Locate the cell with the specified text and output its (X, Y) center coordinate. 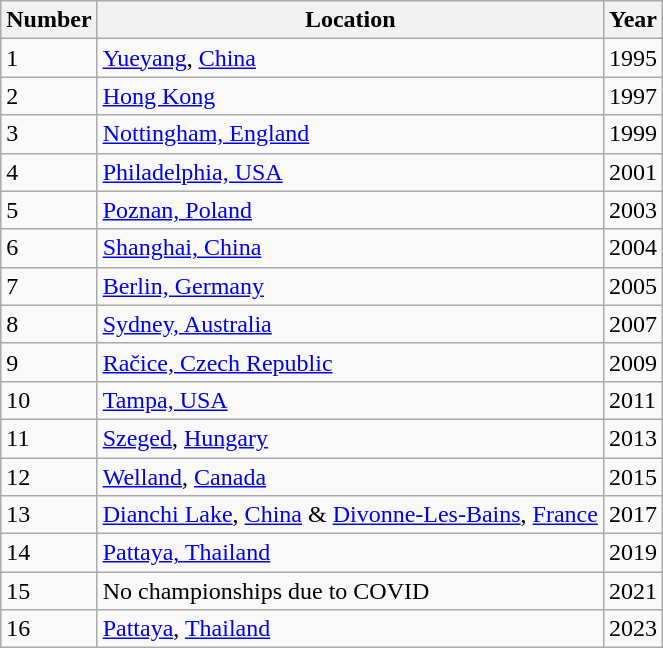
Philadelphia, USA (350, 172)
2013 (632, 438)
Number (49, 20)
No championships due to COVID (350, 591)
8 (49, 324)
6 (49, 248)
Dianchi Lake, China & Divonne-Les-Bains, France (350, 515)
Berlin, Germany (350, 286)
Tampa, USA (350, 400)
2007 (632, 324)
13 (49, 515)
2011 (632, 400)
1995 (632, 58)
Szeged, Hungary (350, 438)
2023 (632, 629)
Nottingham, England (350, 134)
2 (49, 96)
14 (49, 553)
Location (350, 20)
2005 (632, 286)
2021 (632, 591)
2019 (632, 553)
9 (49, 362)
2017 (632, 515)
Hong Kong (350, 96)
Sydney, Australia (350, 324)
Poznan, Poland (350, 210)
2009 (632, 362)
Račice, Czech Republic (350, 362)
Welland, Canada (350, 477)
2004 (632, 248)
Yueyang, China (350, 58)
12 (49, 477)
Shanghai, China (350, 248)
15 (49, 591)
Year (632, 20)
2001 (632, 172)
10 (49, 400)
7 (49, 286)
1 (49, 58)
2015 (632, 477)
11 (49, 438)
1999 (632, 134)
16 (49, 629)
5 (49, 210)
2003 (632, 210)
1997 (632, 96)
3 (49, 134)
4 (49, 172)
